Return (X, Y) of the center of cell containing provided text 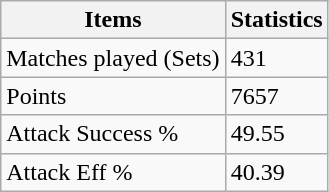
Points (113, 96)
Attack Success % (113, 134)
49.55 (276, 134)
Matches played (Sets) (113, 58)
7657 (276, 96)
40.39 (276, 172)
431 (276, 58)
Items (113, 20)
Statistics (276, 20)
Attack Eff % (113, 172)
